Search for the cell housing the specified text and yield its (X, Y) center coordinate. 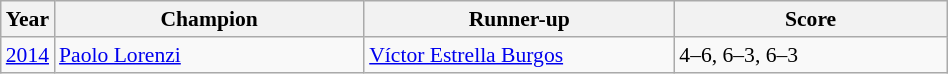
Year (28, 19)
Champion (209, 19)
Runner-up (519, 19)
2014 (28, 55)
Paolo Lorenzi (209, 55)
4–6, 6–3, 6–3 (810, 55)
Víctor Estrella Burgos (519, 55)
Score (810, 19)
